Extract the [X, Y] coordinate from the center of the cell holding the provided text.  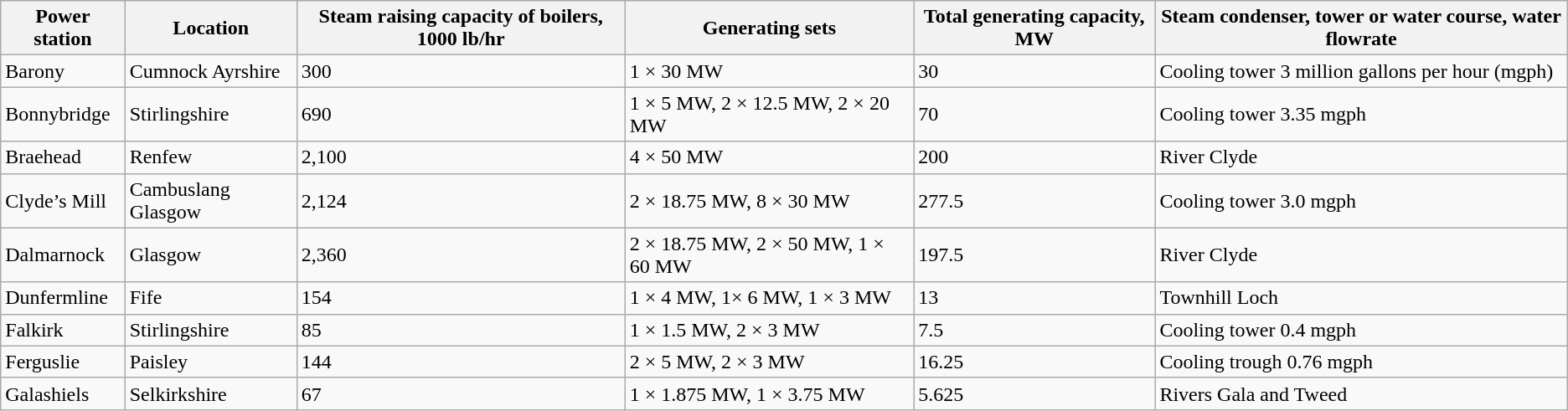
85 [461, 330]
7.5 [1034, 330]
2 × 18.75 MW, 8 × 30 MW [769, 201]
Clyde’s Mill [63, 201]
Generating sets [769, 28]
2 × 18.75 MW, 2 × 50 MW, 1 × 60 MW [769, 254]
Ferguslie [63, 362]
16.25 [1034, 362]
154 [461, 298]
Barony [63, 71]
30 [1034, 71]
Glasgow [211, 254]
Cooling tower 0.4 mgph [1361, 330]
Falkirk [63, 330]
Selkirkshire [211, 393]
Steam condenser, tower or water course, water flowrate [1361, 28]
Power station [63, 28]
Total generating capacity, MW [1034, 28]
1 × 1.5 MW, 2 × 3 MW [769, 330]
Renfew [211, 157]
Dunfermline [63, 298]
Dalmarnock [63, 254]
5.625 [1034, 393]
200 [1034, 157]
1 × 1.875 MW, 1 × 3.75 MW [769, 393]
Paisley [211, 362]
1 × 5 MW, 2 × 12.5 MW, 2 × 20 MW [769, 114]
Cooling tower 3.35 mgph [1361, 114]
300 [461, 71]
Bonnybridge [63, 114]
197.5 [1034, 254]
Rivers Gala and Tweed [1361, 393]
2,124 [461, 201]
13 [1034, 298]
Cooling trough 0.76 mgph [1361, 362]
70 [1034, 114]
Location [211, 28]
Fife [211, 298]
690 [461, 114]
4 × 50 MW [769, 157]
Galashiels [63, 393]
Townhill Loch [1361, 298]
277.5 [1034, 201]
Braehead [63, 157]
1 × 30 MW [769, 71]
144 [461, 362]
67 [461, 393]
Cambuslang Glasgow [211, 201]
1 × 4 MW, 1× 6 MW, 1 × 3 MW [769, 298]
Cooling tower 3.0 mgph [1361, 201]
2 × 5 MW, 2 × 3 MW [769, 362]
Cooling tower 3 million gallons per hour (mgph) [1361, 71]
2,100 [461, 157]
Cumnock Ayrshire [211, 71]
2,360 [461, 254]
Steam raising capacity of boilers, 1000 lb/hr [461, 28]
